Search for the cell housing the specified text and yield its [x, y] center coordinate. 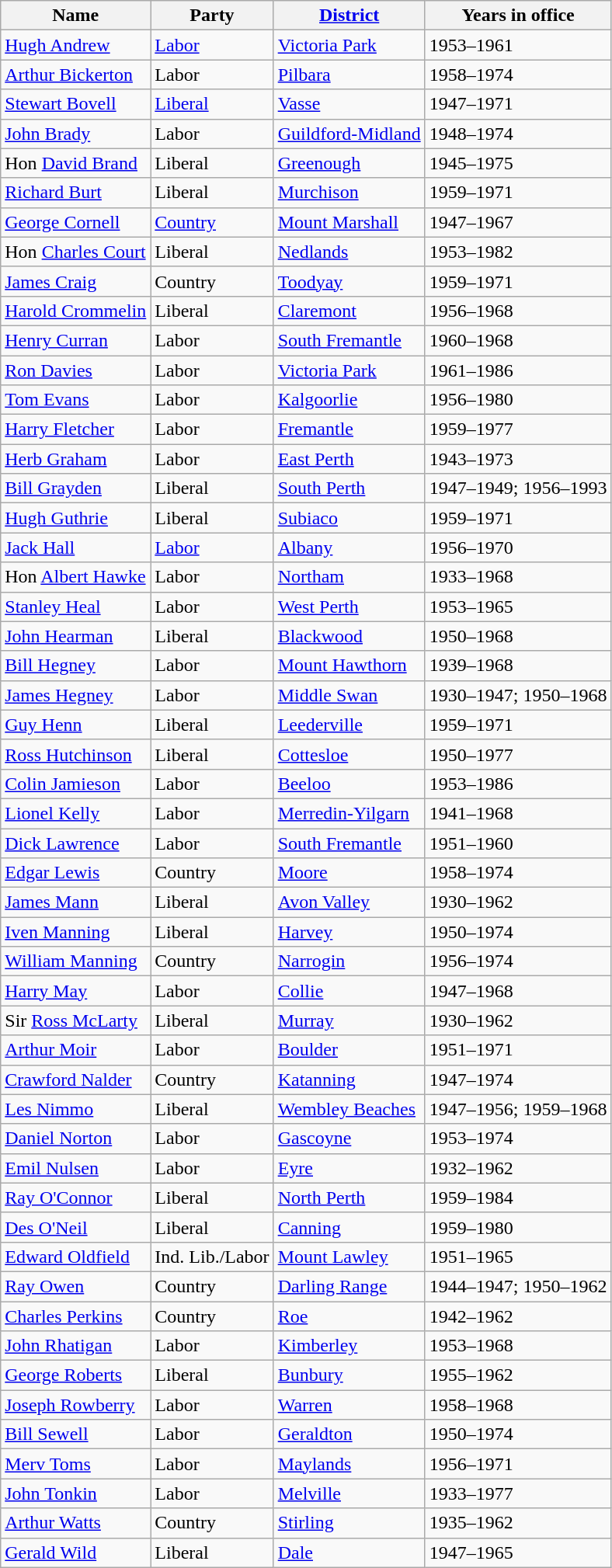
Merv Toms [76, 1464]
John Rhatigan [76, 1346]
1933–1968 [518, 577]
1951–1960 [518, 843]
Fremantle [349, 429]
1942–1962 [518, 1316]
1947–1971 [518, 104]
1960–1968 [518, 340]
1959–1977 [518, 429]
Cottesloe [349, 754]
1959–1984 [518, 1198]
William Manning [76, 961]
Edward Oldfield [76, 1257]
James Mann [76, 902]
1948–1974 [518, 134]
Tom Evans [76, 400]
1950–1977 [518, 754]
Joseph Rowberry [76, 1405]
1956–1974 [518, 961]
Avon Valley [349, 902]
Hon David Brand [76, 163]
Beeloo [349, 784]
Ray Owen [76, 1286]
Jack Hall [76, 548]
Greenough [349, 163]
Melville [349, 1493]
Charles Perkins [76, 1316]
Wembley Beaches [349, 1109]
Bill Sewell [76, 1434]
Bill Grayden [76, 488]
1945–1975 [518, 163]
Boulder [349, 1050]
Richard Burt [76, 193]
1953–1968 [518, 1346]
1947–1967 [518, 222]
Warren [349, 1405]
Mount Lawley [349, 1257]
Emil Nulsen [76, 1168]
Stewart Bovell [76, 104]
Arthur Moir [76, 1050]
Kimberley [349, 1346]
Northam [349, 577]
1953–1986 [518, 784]
Blackwood [349, 636]
South Perth [349, 488]
Guy Henn [76, 725]
Arthur Watts [76, 1523]
Ray O'Connor [76, 1198]
Collie [349, 991]
Harvey [349, 932]
Stirling [349, 1523]
Katanning [349, 1080]
Guildford-Midland [349, 134]
1958–1968 [518, 1405]
Murchison [349, 193]
1956–1970 [518, 548]
Bunbury [349, 1375]
West Perth [349, 607]
Mount Hawthorn [349, 666]
1959–1980 [518, 1227]
Gerald Wild [76, 1552]
Nedlands [349, 252]
James Craig [76, 281]
Ind. Lib./Labor [212, 1257]
Roe [349, 1316]
Les Nimmo [76, 1109]
George Cornell [76, 222]
Maylands [349, 1464]
1951–1965 [518, 1257]
Hugh Guthrie [76, 518]
Herb Graham [76, 459]
1956–1968 [518, 311]
Harold Crommelin [76, 311]
Moore [349, 873]
1953–1982 [518, 252]
1951–1971 [518, 1050]
Claremont [349, 311]
James Hegney [76, 695]
Vasse [349, 104]
1939–1968 [518, 666]
North Perth [349, 1198]
Des O'Neil [76, 1227]
Eyre [349, 1168]
George Roberts [76, 1375]
1961–1986 [518, 370]
Henry Curran [76, 340]
Leederville [349, 725]
Murray [349, 1020]
1953–1965 [518, 607]
Pilbara [349, 75]
1941–1968 [518, 813]
Hon Albert Hawke [76, 577]
1956–1971 [518, 1464]
District [349, 16]
Middle Swan [349, 695]
Toodyay [349, 281]
Hon Charles Court [76, 252]
Dale [349, 1552]
Harry May [76, 991]
Mount Marshall [349, 222]
1953–1961 [518, 45]
Crawford Nalder [76, 1080]
East Perth [349, 459]
Stanley Heal [76, 607]
Albany [349, 548]
Colin Jamieson [76, 784]
Hugh Andrew [76, 45]
1956–1980 [518, 400]
Daniel Norton [76, 1139]
Harry Fletcher [76, 429]
1947–1965 [518, 1552]
John Brady [76, 134]
Years in office [518, 16]
Sir Ross McLarty [76, 1020]
Narrogin [349, 961]
Ron Davies [76, 370]
1953–1974 [518, 1139]
Gascoyne [349, 1139]
1947–1968 [518, 991]
1947–1949; 1956–1993 [518, 488]
1933–1977 [518, 1493]
Dick Lawrence [76, 843]
1930–1947; 1950–1968 [518, 695]
1944–1947; 1950–1962 [518, 1286]
Canning [349, 1227]
Party [212, 16]
Kalgoorlie [349, 400]
Lionel Kelly [76, 813]
Iven Manning [76, 932]
1932–1962 [518, 1168]
Subiaco [349, 518]
Geraldton [349, 1434]
Darling Range [349, 1286]
Name [76, 16]
1947–1956; 1959–1968 [518, 1109]
1943–1973 [518, 459]
Merredin-Yilgarn [349, 813]
1947–1974 [518, 1080]
1955–1962 [518, 1375]
1935–1962 [518, 1523]
Arthur Bickerton [76, 75]
John Tonkin [76, 1493]
Edgar Lewis [76, 873]
John Hearman [76, 636]
1950–1968 [518, 636]
Ross Hutchinson [76, 754]
Bill Hegney [76, 666]
